Return [x, y] of the center of cell containing provided text 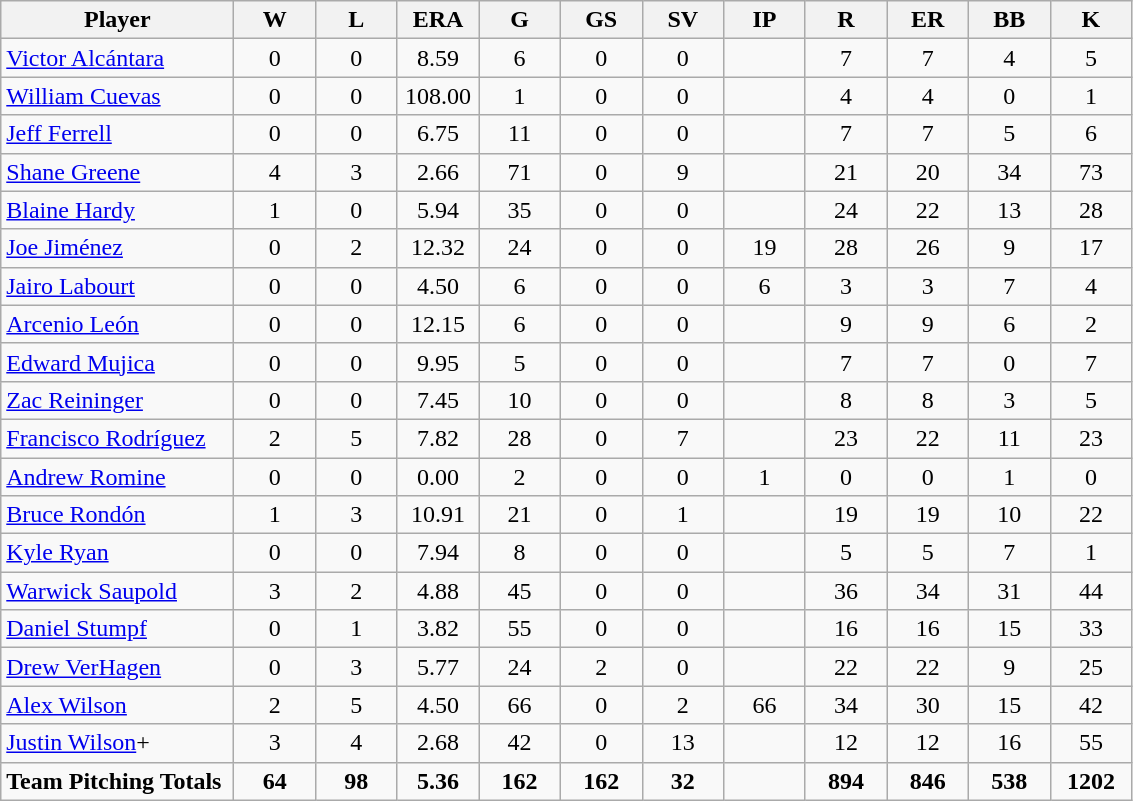
98 [357, 781]
K [1091, 20]
5.77 [438, 667]
20 [928, 172]
44 [1091, 591]
32 [683, 781]
Alex Wilson [118, 705]
Kyle Ryan [118, 553]
12.32 [438, 248]
64 [275, 781]
0.00 [438, 477]
Daniel Stumpf [118, 629]
Warwick Saupold [118, 591]
Justin Wilson+ [118, 743]
26 [928, 248]
31 [1009, 591]
538 [1009, 781]
7.82 [438, 438]
ERA [438, 20]
ER [928, 20]
894 [846, 781]
4.88 [438, 591]
17 [1091, 248]
7.45 [438, 400]
GS [601, 20]
Francisco Rodríguez [118, 438]
Jairo Labourt [118, 286]
2.68 [438, 743]
BB [1009, 20]
6.75 [438, 134]
45 [520, 591]
1202 [1091, 781]
71 [520, 172]
IP [765, 20]
10.91 [438, 515]
9.95 [438, 362]
35 [520, 210]
73 [1091, 172]
3.82 [438, 629]
12.15 [438, 324]
Team Pitching Totals [118, 781]
Jeff Ferrell [118, 134]
25 [1091, 667]
8.59 [438, 58]
108.00 [438, 96]
Player [118, 20]
Joe Jiménez [118, 248]
30 [928, 705]
Arcenio León [118, 324]
William Cuevas [118, 96]
L [357, 20]
5.94 [438, 210]
846 [928, 781]
G [520, 20]
Edward Mujica [118, 362]
Drew VerHagen [118, 667]
Victor Alcántara [118, 58]
Bruce Rondón [118, 515]
Andrew Romine [118, 477]
2.66 [438, 172]
Zac Reininger [118, 400]
33 [1091, 629]
5.36 [438, 781]
36 [846, 591]
Blaine Hardy [118, 210]
W [275, 20]
7.94 [438, 553]
Shane Greene [118, 172]
R [846, 20]
SV [683, 20]
